Search for the cell housing the specified text and yield its (x, y) center coordinate. 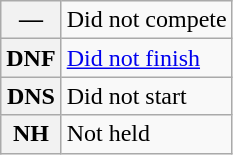
Did not compete (146, 20)
— (31, 20)
NH (31, 134)
DNF (31, 58)
Did not start (146, 96)
DNS (31, 96)
Not held (146, 134)
Did not finish (146, 58)
